Search for the cell housing the specified text and yield its (X, Y) center coordinate. 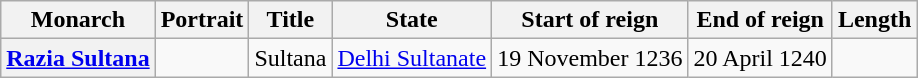
Razia Sultana (78, 58)
19 November 1236 (590, 58)
Monarch (78, 20)
Delhi Sultanate (412, 58)
Length (874, 20)
State (412, 20)
20 April 1240 (760, 58)
Sultana (290, 58)
Portrait (202, 20)
Start of reign (590, 20)
End of reign (760, 20)
Title (290, 20)
